From the cell containing the given text, extract its center point as [x, y] coordinate. 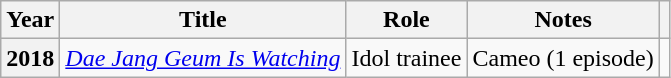
Cameo (1 episode) [563, 58]
Notes [563, 20]
Idol trainee [406, 58]
Dae Jang Geum Is Watching [203, 58]
Year [30, 20]
Title [203, 20]
2018 [30, 58]
Role [406, 20]
